From the cell containing the given text, extract its center point as [X, Y] coordinate. 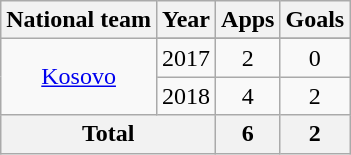
6 [248, 134]
Kosovo [79, 77]
2018 [186, 96]
Total [108, 134]
Goals [315, 20]
2017 [186, 58]
0 [315, 58]
National team [79, 20]
4 [248, 96]
Year [186, 20]
Apps [248, 20]
